Provide the (X, Y) coordinate of the cell's center where the given text is located.  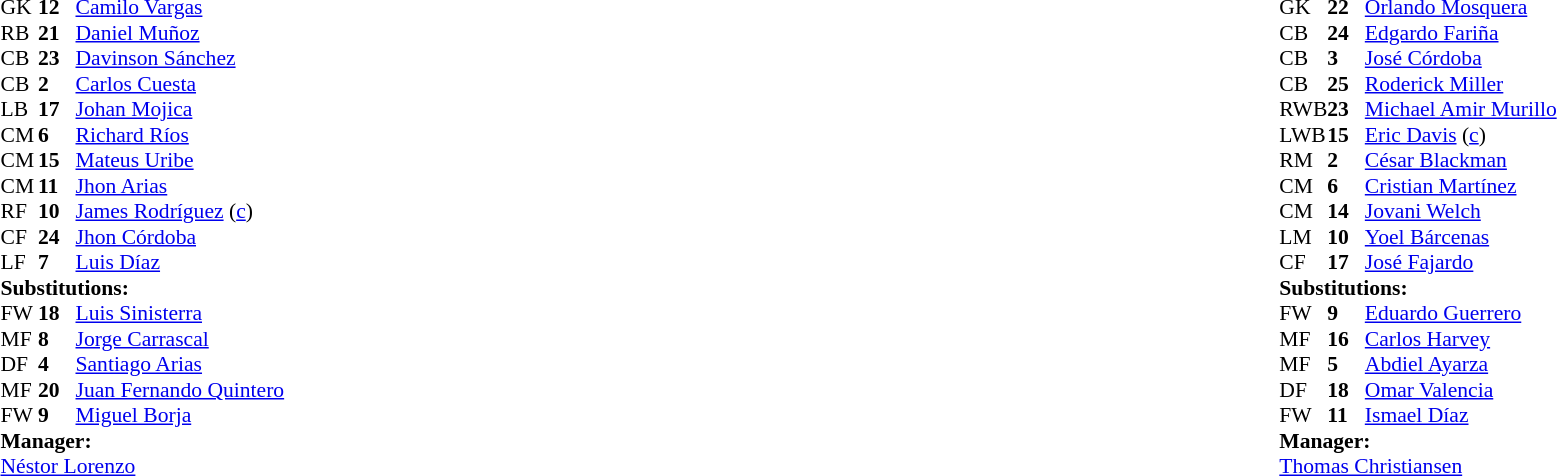
Johan Mojica (180, 109)
14 (1346, 211)
20 (57, 390)
25 (1346, 84)
8 (57, 339)
Davinson Sánchez (180, 59)
James Rodríguez (c) (180, 211)
3 (1346, 59)
Jovani Welch (1461, 211)
Eric Davis (c) (1461, 135)
Yoel Bárcenas (1461, 237)
Cristian Martínez (1461, 186)
Jhon Arias (180, 186)
César Blackman (1461, 161)
Mateus Uribe (180, 161)
Luis Sinisterra (180, 313)
José Córdoba (1461, 59)
5 (1346, 365)
RB (19, 33)
RM (1303, 161)
Roderick Miller (1461, 84)
Eduardo Guerrero (1461, 313)
Ismael Díaz (1461, 415)
Abdiel Ayarza (1461, 365)
LM (1303, 237)
16 (1346, 339)
RWB (1303, 109)
Omar Valencia (1461, 390)
Carlos Harvey (1461, 339)
Edgardo Fariña (1461, 33)
Jorge Carrascal (180, 339)
21 (57, 33)
RF (19, 211)
Miguel Borja (180, 415)
Juan Fernando Quintero (180, 390)
Michael Amir Murillo (1461, 109)
LB (19, 109)
LF (19, 263)
Luis Díaz (180, 263)
Carlos Cuesta (180, 84)
Daniel Muñoz (180, 33)
José Fajardo (1461, 263)
LWB (1303, 135)
Jhon Córdoba (180, 237)
7 (57, 263)
4 (57, 365)
Richard Ríos (180, 135)
Santiago Arias (180, 365)
